Extract the (x, y) coordinate from the center of the cell holding the provided text.  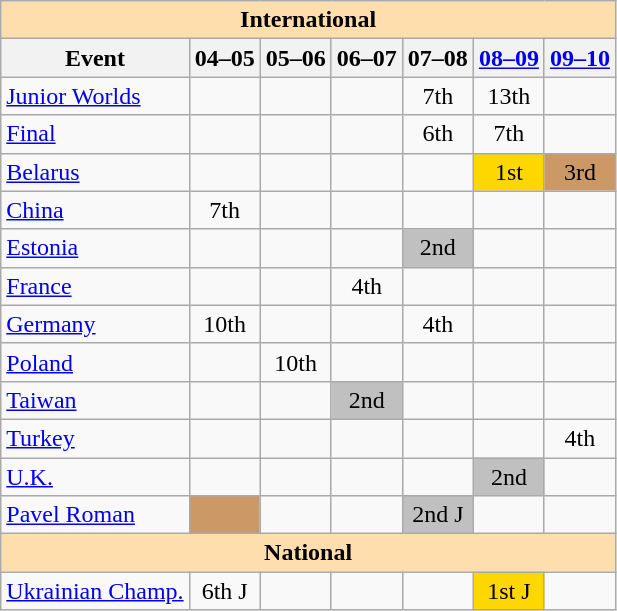
Ukrainian Champ. (95, 591)
2nd J (438, 515)
Estonia (95, 248)
France (95, 286)
3rd (580, 172)
08–09 (508, 58)
U.K. (95, 477)
National (308, 553)
Pavel Roman (95, 515)
Junior Worlds (95, 96)
Poland (95, 362)
1st J (508, 591)
13th (508, 96)
6th (438, 134)
Belarus (95, 172)
China (95, 210)
04–05 (224, 58)
Final (95, 134)
6th J (224, 591)
06–07 (366, 58)
International (308, 20)
07–08 (438, 58)
1st (508, 172)
Germany (95, 324)
Taiwan (95, 400)
05–06 (296, 58)
Turkey (95, 438)
09–10 (580, 58)
Event (95, 58)
